Capture the cell that displays the provided text and extract its [X, Y] central coordinate. 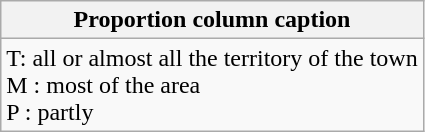
T: all or almost all the territory of the townM : most of the areaP : partly [212, 85]
Proportion column caption [212, 20]
